From the cell containing the given text, extract its center point as (x, y) coordinate. 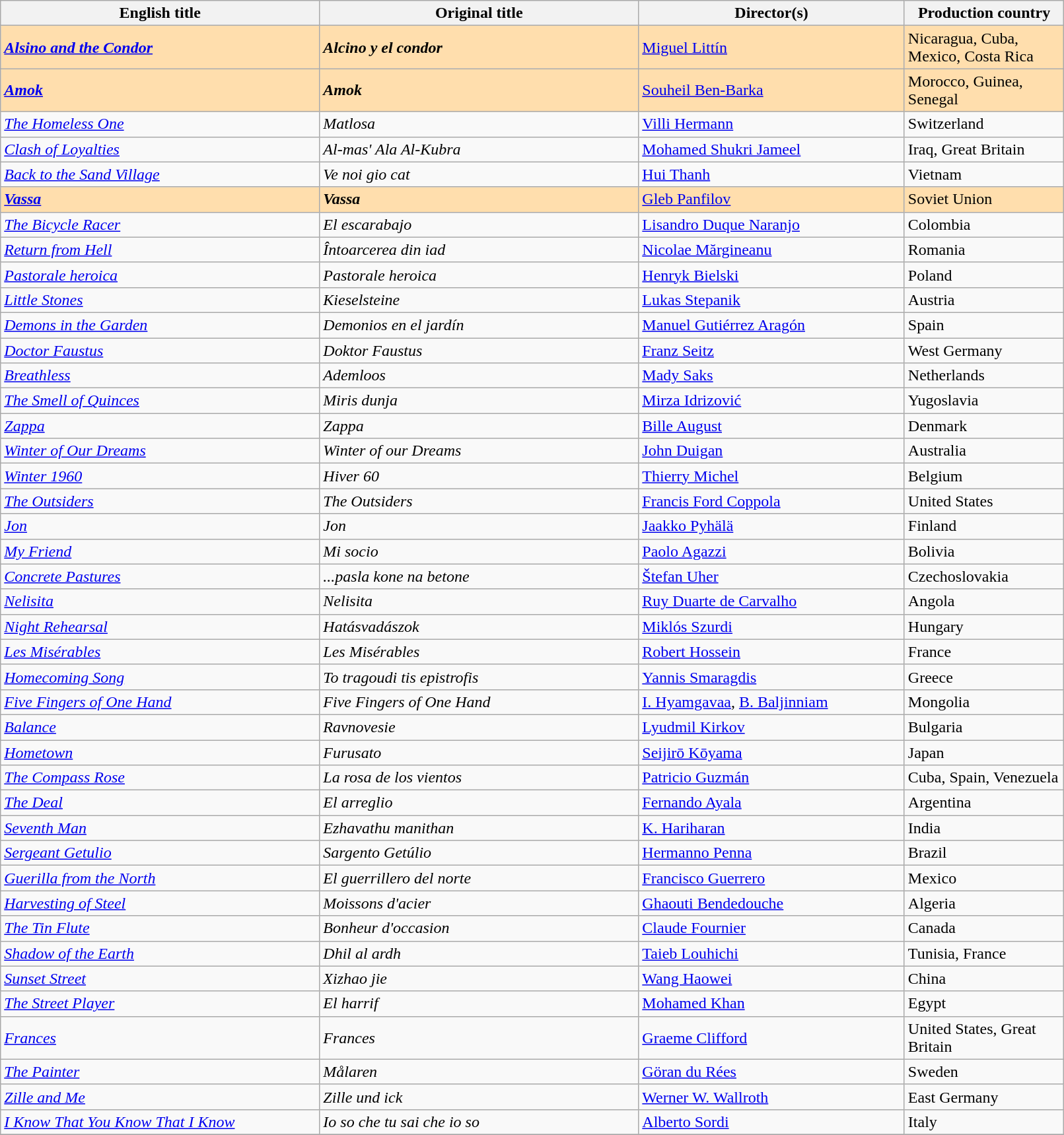
Algeria (984, 903)
Al-mas' Ala Al-Kubra (479, 149)
Little Stones (160, 300)
Balance (160, 727)
Director(s) (771, 13)
Switzerland (984, 124)
Sunset Street (160, 979)
Souheil Ben-Barka (771, 90)
El guerrillero del norte (479, 878)
Austria (984, 300)
John Duigan (771, 451)
Cuba, Spain, Venezuela (984, 778)
The Smell of Quinces (160, 401)
Mexico (984, 878)
Henryk Bielski (771, 275)
Italy (984, 1122)
Hometown (160, 752)
Mohamed Shukri Jameel (771, 149)
El arreglio (479, 803)
Poland (984, 275)
Göran du Rées (771, 1072)
Clash of Loyalties (160, 149)
Dhil al ardh (479, 953)
Belgium (984, 476)
Mohamed Khan (771, 1004)
Australia (984, 451)
Czechoslovakia (984, 576)
Lisandro Duque Naranjo (771, 224)
Romania (984, 250)
Original title (479, 13)
Mady Saks (771, 376)
Furusato (479, 752)
Winter of our Dreams (479, 451)
Nicolae Mărgineanu (771, 250)
India (984, 828)
Matlosa (479, 124)
Mongolia (984, 702)
Yannis Smaragdis (771, 677)
Winter of Our Dreams (160, 451)
Denmark (984, 426)
Tunisia, France (984, 953)
Back to the Sand Village (160, 174)
The Street Player (160, 1004)
Doktor Faustus (479, 351)
My Friend (160, 551)
Nicaragua, Cuba, Mexico, Costa Rica (984, 48)
Målaren (479, 1072)
Guerilla from the North (160, 878)
Bolivia (984, 551)
The Bicycle Racer (160, 224)
West Germany (984, 351)
The Deal (160, 803)
Finland (984, 526)
Miklós Szurdi (771, 627)
Hui Thanh (771, 174)
Brazil (984, 853)
Fernando Ayala (771, 803)
Greece (984, 677)
Io so che tu sai che io so (479, 1122)
Manuel Gutiérrez Aragón (771, 325)
Sargento Getúlio (479, 853)
English title (160, 13)
Alsino and the Condor (160, 48)
Vietnam (984, 174)
Mi socio (479, 551)
I Know That You Know That I Know (160, 1122)
Întoarcerea din iad (479, 250)
Netherlands (984, 376)
Francis Ford Coppola (771, 501)
Shadow of the Earth (160, 953)
Iraq, Great Britain (984, 149)
The Homeless One (160, 124)
Paolo Agazzi (771, 551)
Hiver 60 (479, 476)
Alcino y el condor (479, 48)
The Painter (160, 1072)
Zille and Me (160, 1097)
Argentina (984, 803)
K. Hariharan (771, 828)
Kieselsteine (479, 300)
Robert Hossein (771, 652)
Miguel Littín (771, 48)
Claude Fournier (771, 928)
Winter 1960 (160, 476)
Demonios en el jardín (479, 325)
Miris dunja (479, 401)
United States, Great Britain (984, 1038)
To tragoudi tis epistrofis (479, 677)
Production country (984, 13)
Concrete Pastures (160, 576)
...pasla kone na betone (479, 576)
Bonheur d'occasion (479, 928)
Francisco Guerrero (771, 878)
France (984, 652)
Taieb Louhichi (771, 953)
Hungary (984, 627)
Night Rehearsal (160, 627)
Doctor Faustus (160, 351)
Japan (984, 752)
China (984, 979)
Lyudmil Kirkov (771, 727)
Villi Hermann (771, 124)
Egypt (984, 1004)
Soviet Union (984, 199)
Bulgaria (984, 727)
East Germany (984, 1097)
Harvesting of Steel (160, 903)
Ademloos (479, 376)
Hatásvadászok (479, 627)
Werner W. Wallroth (771, 1097)
El harrif (479, 1004)
Bille August (771, 426)
Hermanno Penna (771, 853)
Canada (984, 928)
Angola (984, 602)
Breathless (160, 376)
Lukas Stepanik (771, 300)
Zille und ick (479, 1097)
Seijirō Kōyama (771, 752)
Sweden (984, 1072)
Homecoming Song (160, 677)
Gleb Panfilov (771, 199)
United States (984, 501)
Spain (984, 325)
La rosa de los vientos (479, 778)
Return from Hell (160, 250)
Jaakko Pyhälä (771, 526)
Alberto Sordi (771, 1122)
The Tin Flute (160, 928)
Graeme Clifford (771, 1038)
Seventh Man (160, 828)
Ve noi gio cat (479, 174)
Sergeant Getulio (160, 853)
Ruy Duarte de Carvalho (771, 602)
The Compass Rose (160, 778)
El escarabajo (479, 224)
Moissons d'acier (479, 903)
Ezhavathu manithan (479, 828)
Ravnovesie (479, 727)
Yugoslavia (984, 401)
Mirza Idrizović (771, 401)
Thierry Michel (771, 476)
Franz Seitz (771, 351)
Morocco, Guinea, Senegal (984, 90)
Štefan Uher (771, 576)
I. Hyamgavaa, B. Baljinniam (771, 702)
Patricio Guzmán (771, 778)
Ghaouti Bendedouche (771, 903)
Xizhao jie (479, 979)
Wang Haowei (771, 979)
Colombia (984, 224)
Demons in the Garden (160, 325)
